Detect which cell encompasses the target text, then output its [x, y] center coordinate. 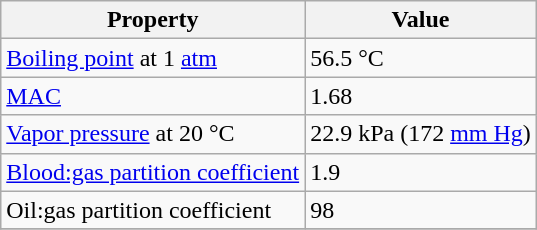
Oil:gas partition coefficient [153, 210]
56.5 °C [421, 58]
Boiling point at 1 atm [153, 58]
MAC [153, 96]
1.9 [421, 172]
98 [421, 210]
Value [421, 20]
Vapor pressure at 20 °C [153, 134]
Property [153, 20]
22.9 kPa (172 mm Hg) [421, 134]
1.68 [421, 96]
Blood:gas partition coefficient [153, 172]
